Find where the given text appears and provide that cell's center as [X, Y] coordinate. 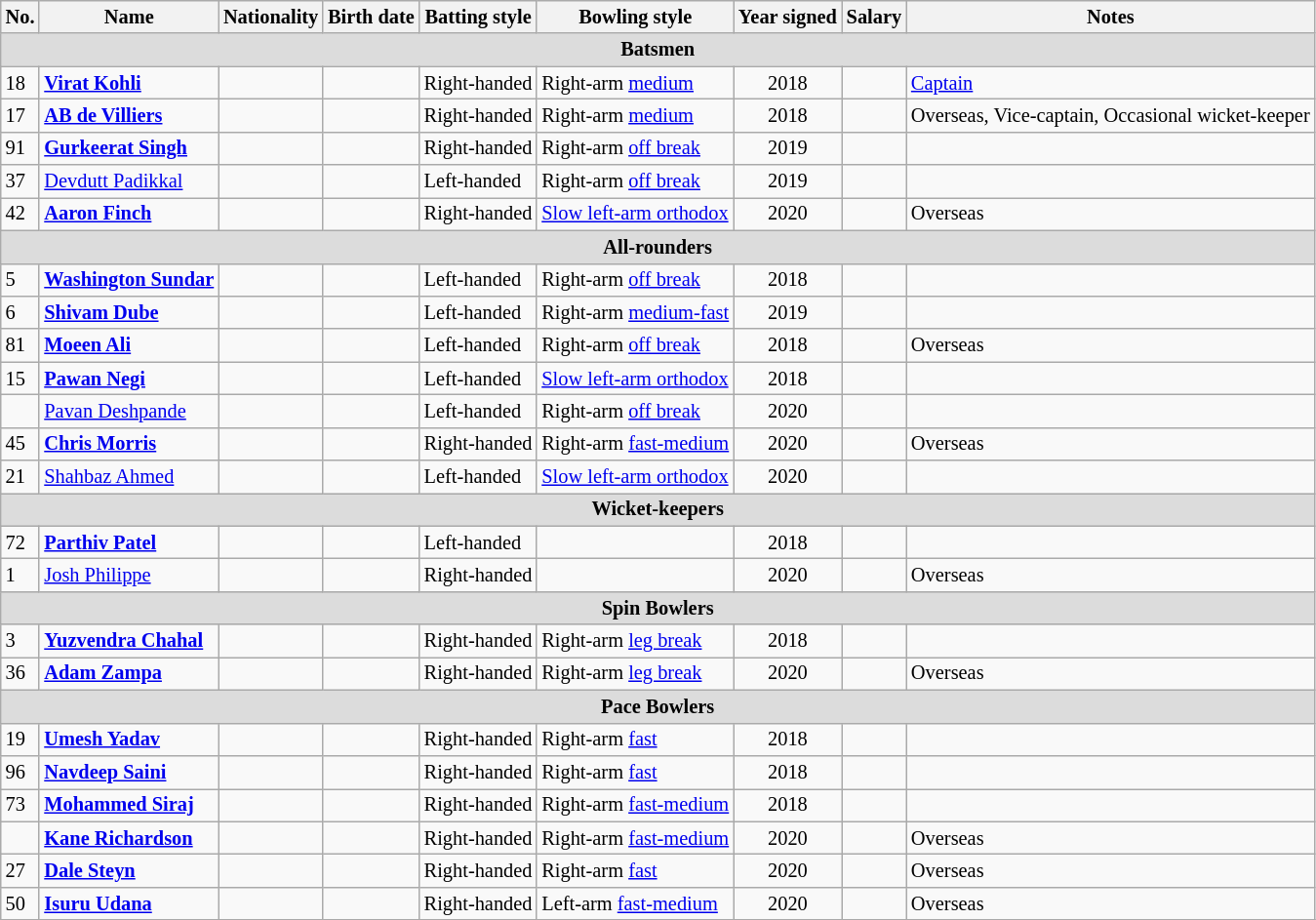
Parthiv Patel [129, 542]
Birth date [371, 17]
37 [20, 181]
Overseas, Vice-captain, Occasional wicket-keeper [1110, 115]
Spin Bowlers [658, 608]
18 [20, 83]
3 [20, 641]
21 [20, 477]
Pace Bowlers [658, 706]
96 [20, 772]
AB de Villiers [129, 115]
Left-arm fast-medium [635, 903]
72 [20, 542]
Batsmen [658, 50]
Pavan Deshpande [129, 411]
No. [20, 17]
50 [20, 903]
27 [20, 870]
91 [20, 148]
45 [20, 444]
36 [20, 673]
Year signed [788, 17]
Washington Sundar [129, 280]
Aaron Finch [129, 214]
Chris Morris [129, 444]
Right-arm medium-fast [635, 312]
Navdeep Saini [129, 772]
Dale Steyn [129, 870]
Adam Zampa [129, 673]
Bowling style [635, 17]
Notes [1110, 17]
73 [20, 805]
81 [20, 345]
Pawan Negi [129, 379]
Salary [874, 17]
Nationality [271, 17]
Name [129, 17]
Shivam Dube [129, 312]
17 [20, 115]
Wicket-keepers [658, 509]
Gurkeerat Singh [129, 148]
Devdutt Padikkal [129, 181]
Batting style [478, 17]
Shahbaz Ahmed [129, 477]
Virat Kohli [129, 83]
All-rounders [658, 247]
5 [20, 280]
Josh Philippe [129, 575]
Kane Richardson [129, 838]
Isuru Udana [129, 903]
19 [20, 740]
Umesh Yadav [129, 740]
Yuzvendra Chahal [129, 641]
15 [20, 379]
42 [20, 214]
Mohammed Siraj [129, 805]
Captain [1110, 83]
Moeen Ali [129, 345]
6 [20, 312]
1 [20, 575]
